Identify which cell holds the provided text, then report its [X, Y] central coordinate. 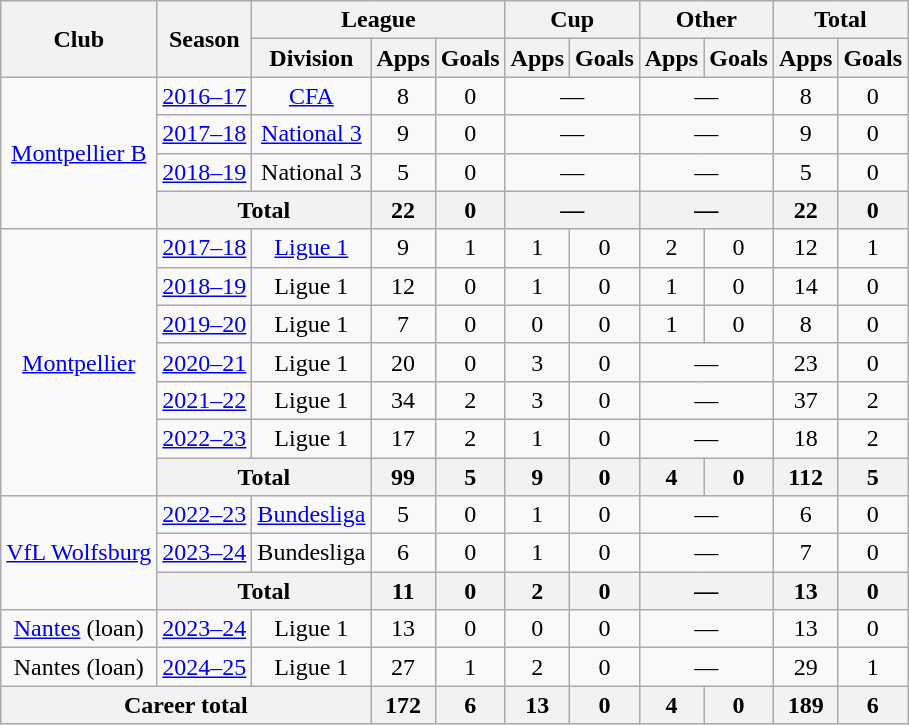
Career total [186, 705]
2019–20 [204, 324]
2016–17 [204, 96]
20 [403, 362]
VfL Wolfsburg [79, 553]
Club [79, 39]
2021–22 [204, 400]
34 [403, 400]
27 [403, 667]
37 [805, 400]
CFA [312, 96]
Division [312, 58]
189 [805, 705]
14 [805, 286]
23 [805, 362]
172 [403, 705]
11 [403, 591]
Cup [572, 20]
99 [403, 477]
17 [403, 438]
18 [805, 438]
2020–21 [204, 362]
Montpellier [79, 362]
League [378, 20]
2024–25 [204, 667]
Season [204, 39]
112 [805, 477]
Other [706, 20]
Montpellier B [79, 153]
29 [805, 667]
